Detect which cell encompasses the target text, then output its [x, y] center coordinate. 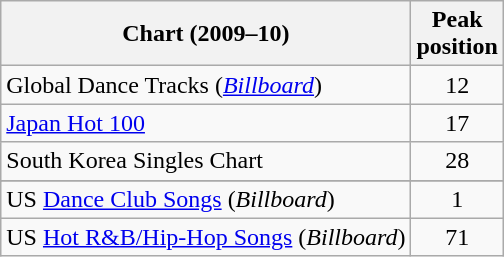
1 [457, 199]
12 [457, 85]
US Hot R&B/Hip-Hop Songs (Billboard) [206, 237]
Chart (2009–10) [206, 34]
South Korea Singles Chart [206, 161]
Japan Hot 100 [206, 123]
Peakposition [457, 34]
17 [457, 123]
US Dance Club Songs (Billboard) [206, 199]
Global Dance Tracks (Billboard) [206, 85]
28 [457, 161]
71 [457, 237]
